Find where the given text appears and provide that cell's center as [X, Y] coordinate. 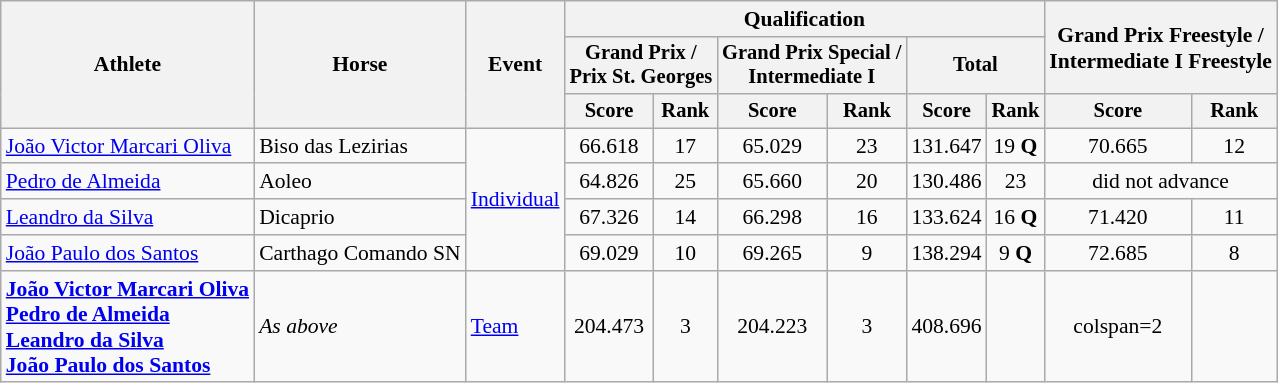
204.473 [610, 327]
71.420 [1118, 217]
10 [685, 253]
12 [1234, 146]
67.326 [610, 217]
Biso das Lezirias [360, 146]
69.029 [610, 253]
Leandro da Silva [128, 217]
Pedro de Almeida [128, 182]
20 [866, 182]
14 [685, 217]
16 Q [1016, 217]
Event [516, 64]
130.486 [946, 182]
João Paulo dos Santos [128, 253]
65.029 [772, 146]
As above [360, 327]
9 Q [1016, 253]
Grand Prix Special /Intermediate I [812, 66]
11 [1234, 217]
Aoleo [360, 182]
Horse [360, 64]
17 [685, 146]
133.624 [946, 217]
66.298 [772, 217]
19 Q [1016, 146]
8 [1234, 253]
25 [685, 182]
408.696 [946, 327]
204.223 [772, 327]
Dicaprio [360, 217]
Qualification [805, 19]
João Victor Marcari OlivaPedro de AlmeidaLeandro da SilvaJoão Paulo dos Santos [128, 327]
131.647 [946, 146]
69.265 [772, 253]
70.665 [1118, 146]
João Victor Marcari Oliva [128, 146]
Grand Prix /Prix St. Georges [642, 66]
16 [866, 217]
9 [866, 253]
138.294 [946, 253]
colspan=2 [1118, 327]
Athlete [128, 64]
Carthago Comando SN [360, 253]
Team [516, 327]
72.685 [1118, 253]
Total [975, 66]
Grand Prix Freestyle /Intermediate I Freestyle [1160, 48]
65.660 [772, 182]
66.618 [610, 146]
64.826 [610, 182]
did not advance [1160, 182]
Individual [516, 199]
